Detect which cell encompasses the target text, then output its (X, Y) center coordinate. 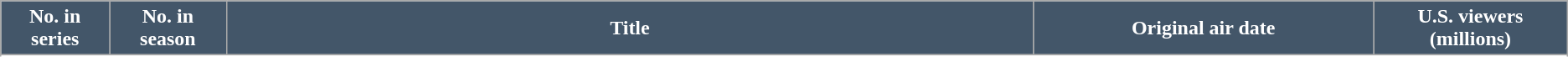
No. inseason (168, 28)
No. inseries (55, 28)
U.S. viewers(millions) (1471, 28)
Title (630, 28)
Original air date (1204, 28)
